For the text-containing cell, return its midpoint in (X, Y) coordinate format. 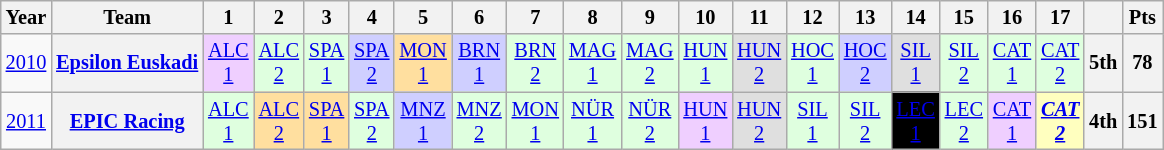
17 (1060, 17)
BRN1 (480, 63)
EPIC Racing (127, 121)
NÜR2 (650, 121)
7 (536, 17)
LEC2 (964, 121)
NÜR1 (592, 121)
5 (422, 17)
12 (812, 17)
2010 (26, 63)
HOC1 (812, 63)
5th (1103, 63)
78 (1142, 63)
MNZ1 (422, 121)
4 (372, 17)
10 (705, 17)
Team (127, 17)
11 (759, 17)
BRN2 (536, 63)
16 (1012, 17)
Epsilon Euskadi (127, 63)
151 (1142, 121)
MAG2 (650, 63)
LEC1 (916, 121)
13 (866, 17)
9 (650, 17)
15 (964, 17)
Year (26, 17)
6 (480, 17)
HOC2 (866, 63)
4th (1103, 121)
1 (228, 17)
MNZ2 (480, 121)
14 (916, 17)
3 (326, 17)
2011 (26, 121)
MAG1 (592, 63)
Pts (1142, 17)
8 (592, 17)
2 (279, 17)
